Identify which cell holds the provided text, then report its (x, y) central coordinate. 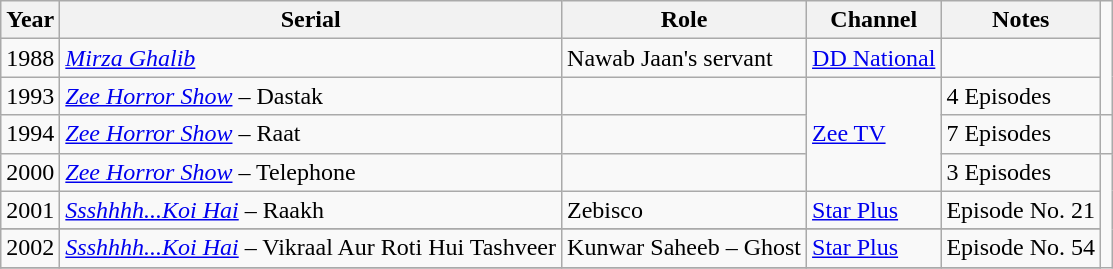
Nawab Jaan's servant (684, 58)
Zebisco (684, 210)
Notes (1021, 20)
Kunwar Saheeb – Ghost (684, 248)
Zee Horror Show – Dastak (311, 96)
7 Episodes (1021, 134)
2000 (30, 172)
Channel (874, 20)
Role (684, 20)
Ssshhhh...Koi Hai – Vikraal Aur Roti Hui Tashveer (311, 248)
Episode No. 21 (1021, 210)
Episode No. 54 (1021, 248)
1993 (30, 96)
Year (30, 20)
Mirza Ghalib (311, 58)
3 Episodes (1021, 172)
Zee Horror Show – Telephone (311, 172)
Zee TV (874, 134)
1988 (30, 58)
Ssshhhh...Koi Hai – Raakh (311, 210)
Zee Horror Show – Raat (311, 134)
Serial (311, 20)
1994 (30, 134)
DD National (874, 58)
2002 (30, 248)
2001 (30, 210)
4 Episodes (1021, 96)
